Search for the cell housing the specified text and yield its (x, y) center coordinate. 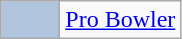
Pro Bowler (120, 20)
